Identify which cell holds the provided text, then report its (x, y) central coordinate. 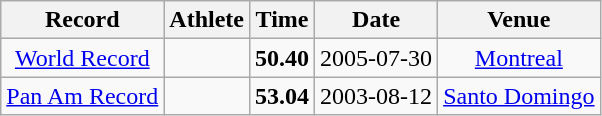
2003-08-12 (376, 96)
Time (282, 20)
Venue (519, 20)
World Record (82, 58)
Montreal (519, 58)
53.04 (282, 96)
Athlete (207, 20)
Date (376, 20)
Record (82, 20)
2005-07-30 (376, 58)
50.40 (282, 58)
Pan Am Record (82, 96)
Santo Domingo (519, 96)
